For the text-containing cell, return its midpoint in (X, Y) coordinate format. 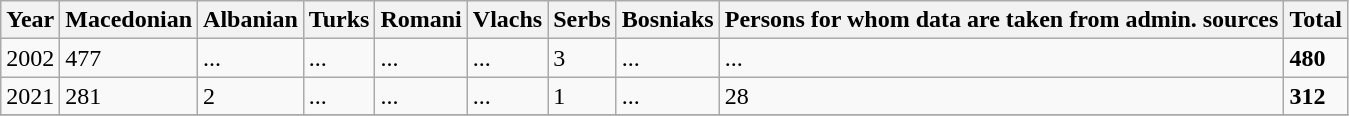
281 (129, 96)
Vlachs (507, 20)
Romani (421, 20)
Total (1316, 20)
Albanian (251, 20)
480 (1316, 58)
Macedonian (129, 20)
28 (1002, 96)
Turks (339, 20)
477 (129, 58)
3 (582, 58)
Bosniaks (668, 20)
Serbs (582, 20)
1 (582, 96)
Persons for whom data are taken from admin. sources (1002, 20)
312 (1316, 96)
2021 (30, 96)
Year (30, 20)
2 (251, 96)
2002 (30, 58)
